From the cell containing the given text, extract its center point as (X, Y) coordinate. 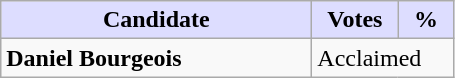
Daniel Bourgeois (156, 58)
Candidate (156, 20)
Acclaimed (383, 58)
Votes (355, 20)
% (426, 20)
